Scan for the cell matching the given text and deliver its (X, Y) coordinate at center. 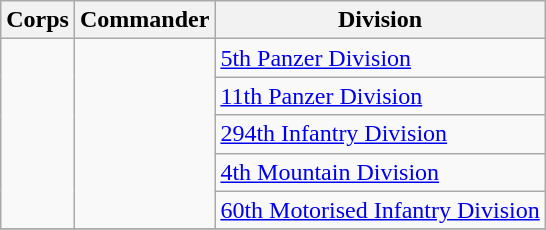
Corps (38, 20)
4th Mountain Division (380, 172)
Division (380, 20)
5th Panzer Division (380, 58)
11th Panzer Division (380, 96)
Commander (144, 20)
60th Motorised Infantry Division (380, 210)
294th Infantry Division (380, 134)
